Return (X, Y) of the center of cell containing provided text 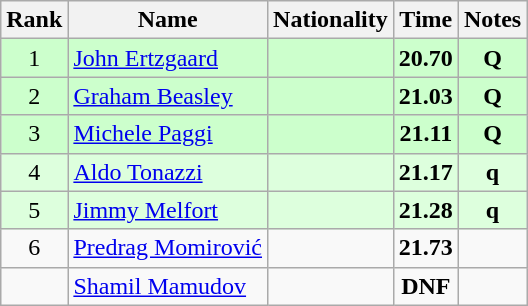
21.73 (426, 248)
2 (34, 96)
6 (34, 248)
4 (34, 172)
John Ertzgaard (168, 58)
21.11 (426, 134)
21.03 (426, 96)
Notes (492, 20)
21.28 (426, 210)
Shamil Mamudov (168, 286)
20.70 (426, 58)
Name (168, 20)
Graham Beasley (168, 96)
1 (34, 58)
Nationality (331, 20)
Jimmy Melfort (168, 210)
Predrag Momirović (168, 248)
Time (426, 20)
Rank (34, 20)
3 (34, 134)
Michele Paggi (168, 134)
21.17 (426, 172)
DNF (426, 286)
Aldo Tonazzi (168, 172)
5 (34, 210)
